Detect which cell encompasses the target text, then output its [X, Y] center coordinate. 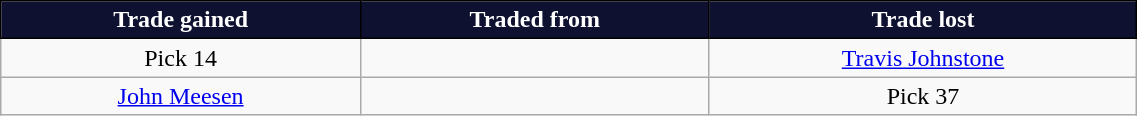
Travis Johnstone [923, 58]
John Meesen [181, 96]
Traded from [534, 20]
Trade lost [923, 20]
Trade gained [181, 20]
Pick 14 [181, 58]
Pick 37 [923, 96]
